Find where the given text appears and provide that cell's center as [X, Y] coordinate. 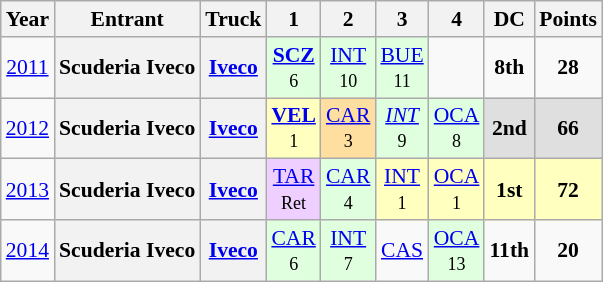
Entrant [127, 19]
1st [509, 190]
28 [568, 68]
2012 [28, 128]
20 [568, 250]
CAS [402, 250]
INT9 [402, 128]
OCA1 [457, 190]
CAR6 [294, 250]
VEL1 [294, 128]
3 [402, 19]
2nd [509, 128]
2 [348, 19]
1 [294, 19]
2013 [28, 190]
11th [509, 250]
4 [457, 19]
INT1 [402, 190]
72 [568, 190]
66 [568, 128]
CAR4 [348, 190]
8th [509, 68]
BUE11 [402, 68]
Points [568, 19]
Truck [233, 19]
SCZ6 [294, 68]
2011 [28, 68]
TARRet [294, 190]
INT10 [348, 68]
OCA13 [457, 250]
OCA8 [457, 128]
CAR3 [348, 128]
DC [509, 19]
2014 [28, 250]
Year [28, 19]
INT7 [348, 250]
